Pinpoint the cell where the given text exists, returning its (x, y) midpoint coordinate. 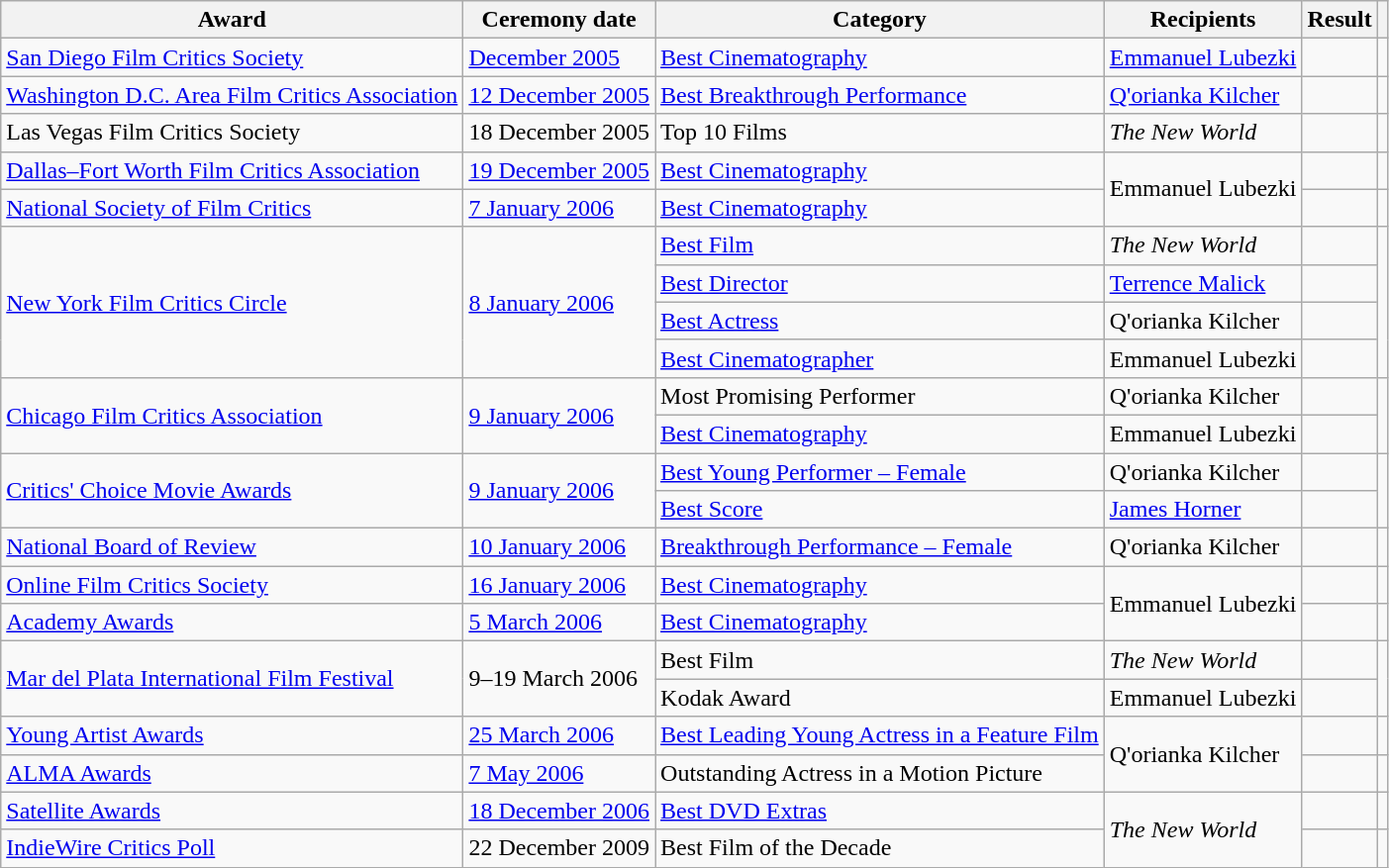
Mar del Plata International Film Festival (232, 679)
19 December 2005 (559, 170)
Best DVD Extras (880, 811)
Best Leading Young Actress in a Feature Film (880, 735)
National Society of Film Critics (232, 208)
Award (232, 20)
Best Film of the Decade (880, 848)
Best Director (880, 283)
Terrence Malick (1203, 283)
10 January 2006 (559, 547)
Academy Awards (232, 623)
7 January 2006 (559, 208)
12 December 2005 (559, 95)
Online Film Critics Society (232, 585)
22 December 2009 (559, 848)
8 January 2006 (559, 302)
ALMA Awards (232, 773)
5 March 2006 (559, 623)
18 December 2005 (559, 133)
New York Film Critics Circle (232, 302)
Kodak Award (880, 698)
Best Young Performer – Female (880, 472)
Result (1339, 20)
IndieWire Critics Poll (232, 848)
Chicago Film Critics Association (232, 415)
Recipients (1203, 20)
Most Promising Performer (880, 396)
Breakthrough Performance – Female (880, 547)
Best Cinematographer (880, 358)
16 January 2006 (559, 585)
Best Score (880, 510)
Ceremony date (559, 20)
Satellite Awards (232, 811)
December 2005 (559, 57)
Washington D.C. Area Film Critics Association (232, 95)
Young Artist Awards (232, 735)
Category (880, 20)
7 May 2006 (559, 773)
Critics' Choice Movie Awards (232, 491)
Outstanding Actress in a Motion Picture (880, 773)
Top 10 Films (880, 133)
Best Actress (880, 321)
25 March 2006 (559, 735)
9–19 March 2006 (559, 679)
Dallas–Fort Worth Film Critics Association (232, 170)
National Board of Review (232, 547)
San Diego Film Critics Society (232, 57)
18 December 2006 (559, 811)
Las Vegas Film Critics Society (232, 133)
James Horner (1203, 510)
Best Breakthrough Performance (880, 95)
